Search for the cell housing the specified text and yield its (X, Y) center coordinate. 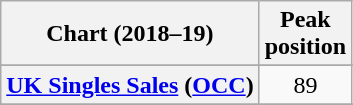
89 (305, 85)
Peakposition (305, 34)
UK Singles Sales (OCC) (130, 85)
Chart (2018–19) (130, 34)
